Extract the [X, Y] coordinate from the center of the cell holding the provided text.  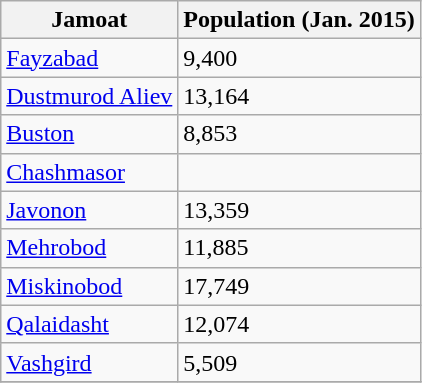
Javonon [90, 210]
13,164 [299, 96]
12,074 [299, 324]
5,509 [299, 362]
Population (Jan. 2015) [299, 20]
Dustmurod Aliev [90, 96]
13,359 [299, 210]
9,400 [299, 58]
Fayzabad [90, 58]
Vashgird [90, 362]
Chashmasor [90, 172]
Buston [90, 134]
11,885 [299, 248]
Mehrobod [90, 248]
8,853 [299, 134]
Jamoat [90, 20]
Qalaidasht [90, 324]
17,749 [299, 286]
Miskinobod [90, 286]
